Scan for the cell matching the given text and deliver its [X, Y] coordinate at center. 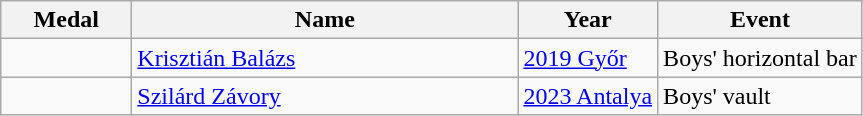
Medal [66, 20]
Krisztián Balázs [325, 58]
Name [325, 20]
Year [588, 20]
2023 Antalya [588, 96]
Event [760, 20]
2019 Győr [588, 58]
Boys' vault [760, 96]
Szilárd Závory [325, 96]
Boys' horizontal bar [760, 58]
